Pinpoint the cell where the given text exists, returning its [X, Y] midpoint coordinate. 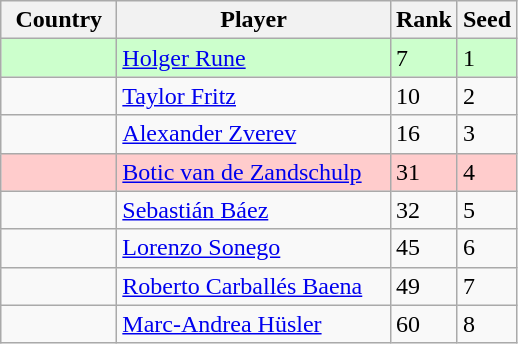
Seed [486, 20]
32 [424, 210]
Country [59, 20]
Marc-Andrea Hüsler [254, 324]
2 [486, 96]
Taylor Fritz [254, 96]
5 [486, 210]
Roberto Carballés Baena [254, 286]
4 [486, 172]
Holger Rune [254, 58]
10 [424, 96]
Alexander Zverev [254, 134]
3 [486, 134]
49 [424, 286]
45 [424, 248]
Sebastián Báez [254, 210]
8 [486, 324]
31 [424, 172]
Botic van de Zandschulp [254, 172]
1 [486, 58]
6 [486, 248]
Rank [424, 20]
16 [424, 134]
60 [424, 324]
Player [254, 20]
Lorenzo Sonego [254, 248]
